Capture the cell that displays the provided text and extract its [X, Y] central coordinate. 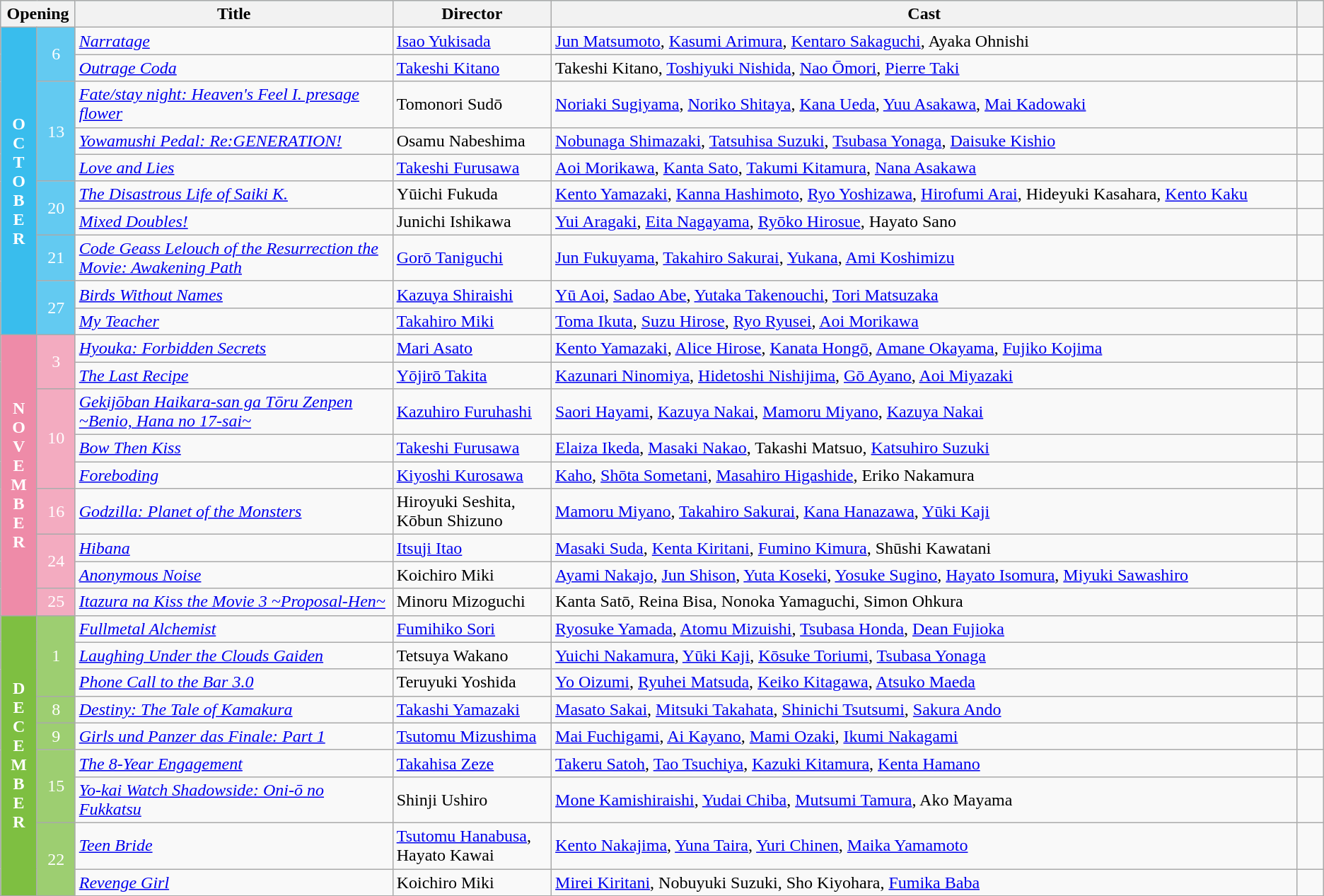
The 8-Year Engagement [233, 763]
Hibana [233, 548]
Yū Aoi, Sadao Abe, Yutaka Takenouchi, Tori Matsuzaka [924, 294]
Tsutomu Mizushima [472, 736]
Mamoru Miyano, Takahiro Sakurai, Kana Hanazawa, Yūki Kaji [924, 512]
Kento Yamazaki, Kanna Hashimoto, Ryo Yoshizawa, Hirofumi Arai, Hideyuki Kasahara, Kento Kaku [924, 194]
Takahisa Zeze [472, 763]
27 [56, 308]
Kazuhiro Furuhashi [472, 412]
9 [56, 736]
Hyouka: Forbidden Secrets [233, 348]
The Last Recipe [233, 376]
Opening [38, 14]
Girls und Panzer das Finale: Part 1 [233, 736]
My Teacher [233, 321]
Gorō Taniguchi [472, 257]
Takashi Yamazaki [472, 709]
15 [56, 786]
Narratage [233, 41]
Yo-kai Watch Shadowside: Oni-ō no Fukkatsu [233, 799]
Noriaki Sugiyama, Noriko Shitaya, Kana Ueda, Yuu Asakawa, Mai Kadowaki [924, 105]
Aoi Morikawa, Kanta Sato, Takumi Kitamura, Nana Asakawa [924, 168]
Title [233, 14]
Fullmetal Alchemist [233, 629]
8 [56, 709]
Bow Then Kiss [233, 448]
Osamu Nabeshima [472, 141]
Kento Yamazaki, Alice Hirose, Kanata Hongō, Amane Okayama, Fujiko Kojima [924, 348]
Ryosuke Yamada, Atomu Mizuishi, Tsubasa Honda, Dean Fujioka [924, 629]
Yuichi Nakamura, Yūki Kaji, Kōsuke Toriumi, Tsubasa Yonaga [924, 656]
Yūichi Fukuda [472, 194]
Toma Ikuta, Suzu Hirose, Ryo Ryusei, Aoi Morikawa [924, 321]
Hiroyuki Seshita, Kōbun Shizuno [472, 512]
Takahiro Miki [472, 321]
25 [56, 602]
Godzilla: Planet of the Monsters [233, 512]
Takeshi Kitano, Toshiyuki Nishida, Nao Ōmori, Pierre Taki [924, 68]
Yui Aragaki, Eita Nagayama, Ryōko Hirosue, Hayato Sano [924, 221]
DECEMBER [19, 755]
Yowamushi Pedal: Re:GENERATION! [233, 141]
Masato Sakai, Mitsuki Takahata, Shinichi Tsutsumi, Sakura Ando [924, 709]
Mirei Kiritani, Nobuyuki Suzuki, Sho Kiyohara, Fumika Baba [924, 882]
Yo Oizumi, Ryuhei Matsuda, Keiko Kitagawa, Atsuko Maeda [924, 682]
OCTOBER [19, 181]
Tsutomu Hanabusa, Hayato Kawai [472, 846]
Kiyoshi Kurosawa [472, 475]
6 [56, 54]
Takeru Satoh, Tao Tsuchiya, Kazuki Kitamura, Kenta Hamano [924, 763]
Laughing Under the Clouds Gaiden [233, 656]
Revenge Girl [233, 882]
Isao Yukisada [472, 41]
NOVEMBER [19, 475]
Mixed Doubles! [233, 221]
Shinji Ushiro [472, 799]
Junichi Ishikawa [472, 221]
Fate/stay night: Heaven's Feel I. presage flower [233, 105]
Kento Nakajima, Yuna Taira, Yuri Chinen, Maika Yamamoto [924, 846]
Gekijōban Haikara-san ga Tōru Zenpen ~Benio, Hana no 17-sai~ [233, 412]
Saori Hayami, Kazuya Nakai, Mamoru Miyano, Kazuya Nakai [924, 412]
Foreboding [233, 475]
Jun Fukuyama, Takahiro Sakurai, Yukana, Ami Koshimizu [924, 257]
The Disastrous Life of Saiki K. [233, 194]
Mari Asato [472, 348]
20 [56, 208]
Kaho, Shōta Sometani, Masahiro Higashide, Eriko Nakamura [924, 475]
Birds Without Names [233, 294]
Yōjirō Takita [472, 376]
Love and Lies [233, 168]
Elaiza Ikeda, Masaki Nakao, Takashi Matsuo, Katsuhiro Suzuki [924, 448]
3 [56, 361]
Kazunari Ninomiya, Hidetoshi Nishijima, Gō Ayano, Aoi Miyazaki [924, 376]
Outrage Coda [233, 68]
Tetsuya Wakano [472, 656]
Teruyuki Yoshida [472, 682]
21 [56, 257]
Kanta Satō, Reina Bisa, Nonoka Yamaguchi, Simon Ohkura [924, 602]
Cast [924, 14]
Anonymous Noise [233, 575]
Minoru Mizoguchi [472, 602]
Fumihiko Sori [472, 629]
22 [56, 859]
Director [472, 14]
Destiny: The Tale of Kamakura [233, 709]
Ayami Nakajo, Jun Shison, Yuta Koseki, Yosuke Sugino, Hayato Isomura, Miyuki Sawashiro [924, 575]
Tomonori Sudō [472, 105]
Teen Bride [233, 846]
Masaki Suda, Kenta Kiritani, Fumino Kimura, Shūshi Kawatani [924, 548]
Itazura na Kiss the Movie 3 ~Proposal-Hen~ [233, 602]
Mai Fuchigami, Ai Kayano, Mami Ozaki, Ikumi Nakagami [924, 736]
Jun Matsumoto, Kasumi Arimura, Kentaro Sakaguchi, Ayaka Ohnishi [924, 41]
Kazuya Shiraishi [472, 294]
24 [56, 562]
16 [56, 512]
1 [56, 656]
Nobunaga Shimazaki, Tatsuhisa Suzuki, Tsubasa Yonaga, Daisuke Kishio [924, 141]
Itsuji Itao [472, 548]
10 [56, 438]
Phone Call to the Bar 3.0 [233, 682]
13 [56, 132]
Takeshi Kitano [472, 68]
Mone Kamishiraishi, Yudai Chiba, Mutsumi Tamura, Ako Mayama [924, 799]
Code Geass Lelouch of the Resurrection the Movie: Awakening Path [233, 257]
